Find where the given text appears and provide that cell's center as [X, Y] coordinate. 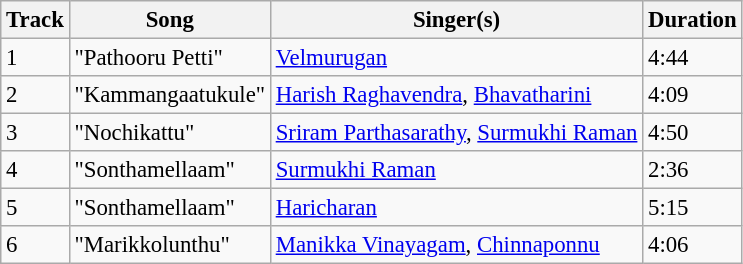
4:06 [692, 245]
Song [170, 20]
Velmurugan [456, 58]
4 [35, 170]
2 [35, 95]
"Nochikattu" [170, 133]
4:09 [692, 95]
Singer(s) [456, 20]
3 [35, 133]
Sriram Parthasarathy, Surmukhi Raman [456, 133]
6 [35, 245]
"Pathooru Petti" [170, 58]
4:44 [692, 58]
5 [35, 208]
Surmukhi Raman [456, 170]
4:50 [692, 133]
"Kammangaatukule" [170, 95]
5:15 [692, 208]
Manikka Vinayagam, Chinnaponnu [456, 245]
Haricharan [456, 208]
1 [35, 58]
Harish Raghavendra, Bhavatharini [456, 95]
"Marikkolunthu" [170, 245]
Duration [692, 20]
Track [35, 20]
2:36 [692, 170]
